Return [X, Y] of the center of cell containing provided text 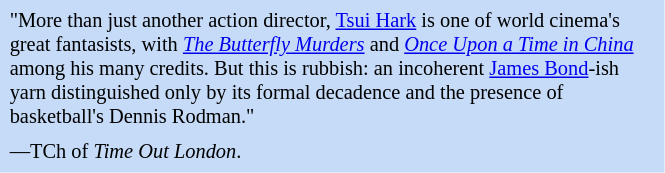
—TCh of Time Out London. [332, 152]
